Provide the (x, y) coordinate of the cell's center where the given text is located.  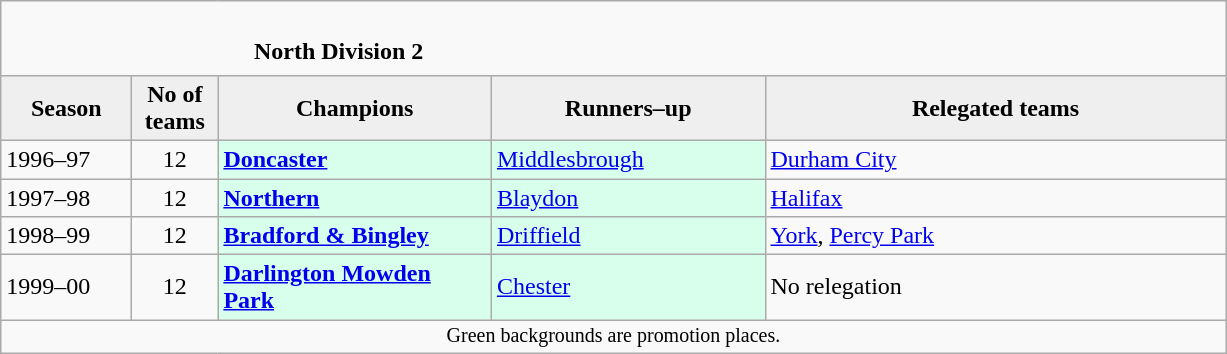
1999–00 (66, 288)
Runners–up (628, 108)
Champions (355, 108)
Halifax (996, 197)
1996–97 (66, 159)
Bradford & Bingley (355, 236)
1997–98 (66, 197)
Driffield (628, 236)
1998–99 (66, 236)
No relegation (996, 288)
Season (66, 108)
No of teams (175, 108)
Green backgrounds are promotion places. (614, 336)
York, Percy Park (996, 236)
Chester (628, 288)
Darlington Mowden Park (355, 288)
Blaydon (628, 197)
Doncaster (355, 159)
Northern (355, 197)
Relegated teams (996, 108)
Middlesbrough (628, 159)
Durham City (996, 159)
